Capture the cell that displays the provided text and extract its [X, Y] central coordinate. 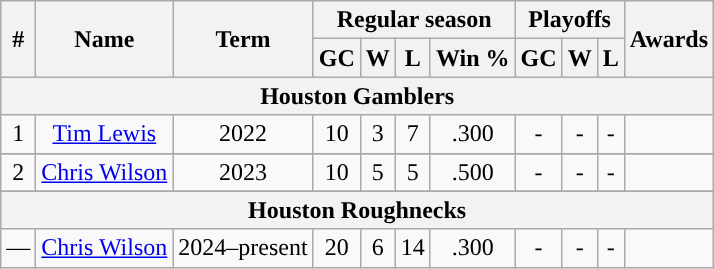
20 [336, 248]
6 [378, 248]
7 [412, 134]
Win % [472, 58]
Houston Roughnecks [358, 210]
— [18, 248]
Playoffs [570, 20]
.500 [472, 172]
Houston Gamblers [358, 96]
Regular season [414, 20]
1 [18, 134]
2 [18, 172]
2023 [243, 172]
14 [412, 248]
2024–present [243, 248]
Awards [668, 39]
Term [243, 39]
3 [378, 134]
Tim Lewis [104, 134]
Name [104, 39]
# [18, 39]
2022 [243, 134]
